Capture the cell that displays the provided text and extract its [x, y] central coordinate. 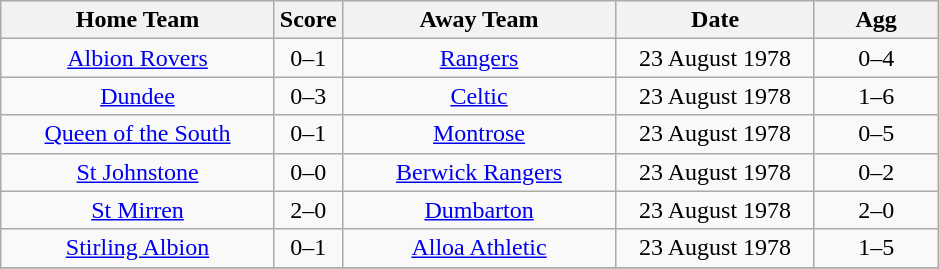
Alloa Athletic [479, 248]
0–5 [876, 134]
Berwick Rangers [479, 172]
Away Team [479, 20]
Stirling Albion [138, 248]
Agg [876, 20]
St Mirren [138, 210]
1–5 [876, 248]
Celtic [479, 96]
Dumbarton [479, 210]
Montrose [479, 134]
Rangers [479, 58]
0–3 [308, 96]
Score [308, 20]
0–2 [876, 172]
0–4 [876, 58]
Dundee [138, 96]
Home Team [138, 20]
Albion Rovers [138, 58]
Date [716, 20]
Queen of the South [138, 134]
1–6 [876, 96]
St Johnstone [138, 172]
0–0 [308, 172]
